Return (X, Y) of the center of cell containing provided text 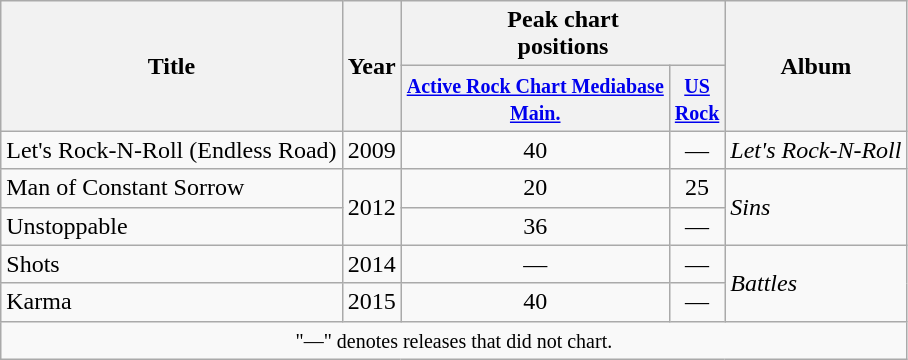
Let's Rock-N-Roll (Endless Road) (172, 150)
2012 (372, 207)
20 (535, 188)
Album (816, 66)
Man of Constant Sorrow (172, 188)
Year (372, 66)
Battles (816, 283)
36 (535, 226)
Unstoppable (172, 226)
USRock (697, 98)
2009 (372, 150)
Active Rock Chart MediabaseMain. (535, 98)
Shots (172, 264)
2015 (372, 302)
Sins (816, 207)
2014 (372, 264)
Karma (172, 302)
Title (172, 66)
Let's Rock-N-Roll (816, 150)
25 (697, 188)
Peak chartpositions (563, 34)
"—" denotes releases that did not chart. (454, 340)
